Locate the cell with the specified text and output its [x, y] center coordinate. 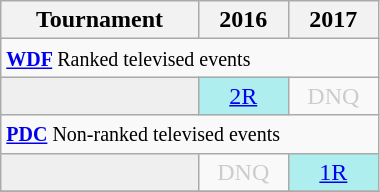
WDF Ranked televised events [190, 58]
2R [243, 96]
1R [333, 172]
Tournament [100, 20]
PDC Non-ranked televised events [190, 134]
2017 [333, 20]
2016 [243, 20]
